Return the [x, y] coordinate for the center point of the cell that contains the specified text.  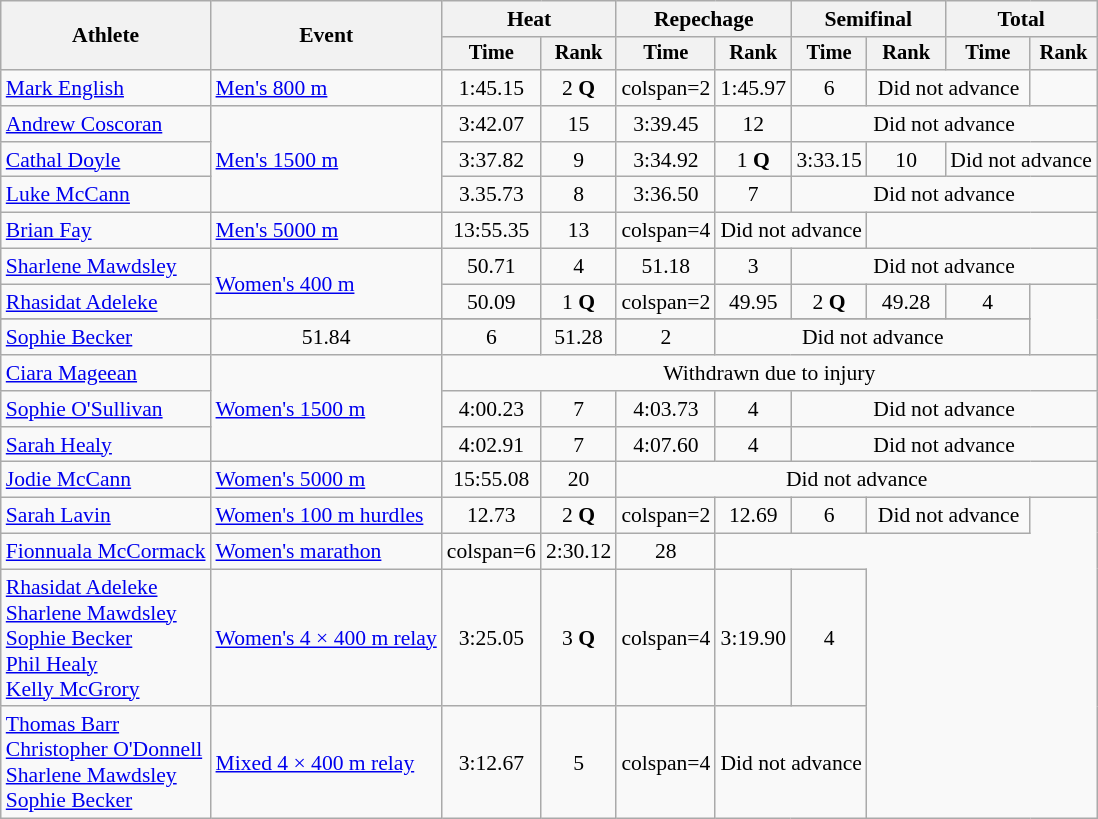
Women's marathon [326, 552]
Ciara Mageean [106, 373]
12.69 [753, 516]
13 [578, 231]
Total [1021, 19]
4:03.73 [666, 409]
3:33.15 [829, 160]
Andrew Coscoran [106, 124]
3:34.92 [666, 160]
3:42.07 [492, 124]
5 [578, 763]
9 [578, 160]
Sophie O'Sullivan [106, 409]
2:30.12 [578, 552]
Rhasidat AdelekeSharlene MawdsleySophie BeckerPhil HealyKelly McGrory [106, 638]
Thomas BarrChristopher O'DonnellSharlene MawdsleySophie Becker [106, 763]
Sarah Healy [106, 445]
50.71 [492, 267]
Women's 4 × 400 m relay [326, 638]
3:39.45 [666, 124]
4:07.60 [666, 445]
Athlete [106, 36]
Women's 400 m [326, 284]
Withdrawn due to injury [770, 373]
Event [326, 36]
3 [753, 267]
Mark English [106, 88]
Sarah Lavin [106, 516]
1:45.15 [492, 88]
Rhasidat Adeleke [106, 302]
3.35.73 [492, 195]
1:45.97 [753, 88]
Luke McCann [106, 195]
Heat [530, 19]
13:55.35 [492, 231]
Men's 800 m [326, 88]
Cathal Doyle [106, 160]
Brian Fay [106, 231]
50.09 [492, 302]
Sophie Becker [106, 338]
51.18 [666, 267]
3:19.90 [753, 638]
3:25.05 [492, 638]
3:12.67 [492, 763]
3 Q [578, 638]
12 [753, 124]
49.28 [906, 302]
3:36.50 [666, 195]
Repechage [704, 19]
Men's 1500 m [326, 160]
Sharlene Mawdsley [106, 267]
51.28 [578, 338]
Fionnuala McCormack [106, 552]
15:55.08 [492, 480]
15 [578, 124]
4:02.91 [492, 445]
Women's 1500 m [326, 408]
10 [906, 160]
Men's 5000 m [326, 231]
8 [578, 195]
Mixed 4 × 400 m relay [326, 763]
colspan=6 [492, 552]
28 [666, 552]
Semifinal [868, 19]
20 [578, 480]
51.84 [326, 338]
2 [666, 338]
12.73 [492, 516]
49.95 [753, 302]
Women's 100 m hurdles [326, 516]
4:00.23 [492, 409]
Women's 5000 m [326, 480]
Jodie McCann [106, 480]
3:37.82 [492, 160]
